For the text-containing cell, return its midpoint in [X, Y] coordinate format. 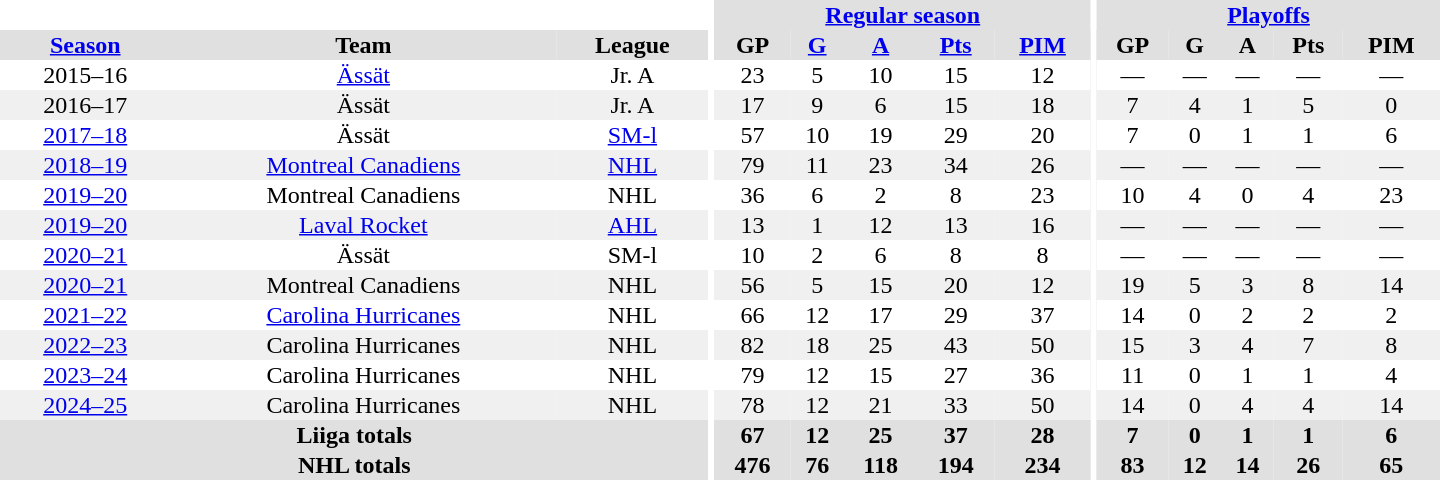
78 [752, 405]
2022–23 [85, 345]
476 [752, 465]
2017–18 [85, 135]
2021–22 [85, 315]
57 [752, 135]
82 [752, 345]
Season [85, 45]
2015–16 [85, 75]
194 [955, 465]
Regular season [902, 15]
27 [955, 375]
Team [363, 45]
16 [1042, 225]
76 [818, 465]
67 [752, 435]
2023–24 [85, 375]
65 [1392, 465]
Laval Rocket [363, 225]
234 [1042, 465]
21 [881, 405]
66 [752, 315]
AHL [632, 225]
League [632, 45]
34 [955, 165]
33 [955, 405]
2016–17 [85, 105]
118 [881, 465]
2024–25 [85, 405]
83 [1132, 465]
Playoffs [1268, 15]
2018–19 [85, 165]
Liiga totals [354, 435]
43 [955, 345]
9 [818, 105]
28 [1042, 435]
56 [752, 285]
NHL totals [354, 465]
